Output the (X, Y) coordinate of the center of the cell containing the given text.  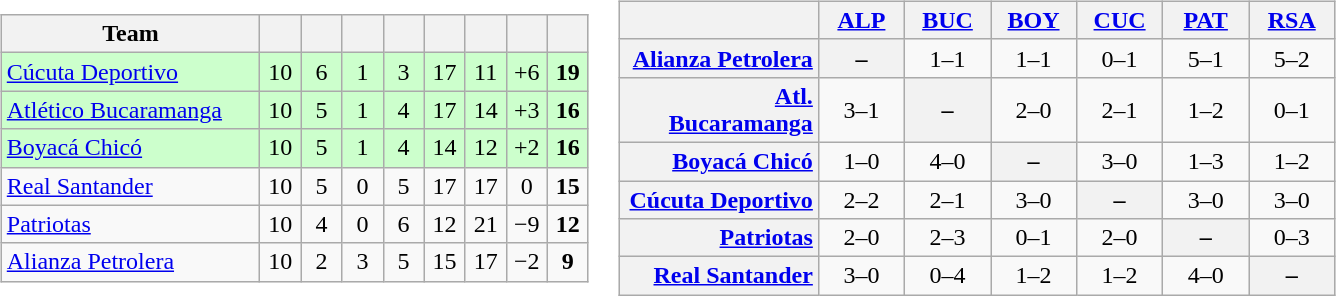
CUC (1120, 20)
21 (486, 224)
1–3 (1206, 161)
2 (322, 262)
11 (486, 72)
9 (568, 262)
BOY (1033, 20)
0–4 (947, 276)
PAT (1206, 20)
−2 (526, 262)
+3 (526, 110)
Atlético Bucaramanga (130, 110)
2–2 (861, 199)
Team (130, 34)
0–3 (1292, 238)
1–0 (861, 161)
+2 (526, 148)
3–1 (861, 110)
BUC (947, 20)
−9 (526, 224)
5–2 (1292, 58)
+6 (526, 72)
Atl. Bucaramanga (720, 110)
5–1 (1206, 58)
ALP (861, 20)
19 (568, 72)
2–3 (947, 238)
RSA (1292, 20)
